Locate the cell with the specified text and output its (X, Y) center coordinate. 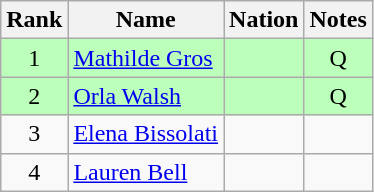
Rank (34, 20)
Name (146, 20)
Lauren Bell (146, 172)
Orla Walsh (146, 96)
4 (34, 172)
Mathilde Gros (146, 58)
2 (34, 96)
Elena Bissolati (146, 134)
1 (34, 58)
3 (34, 134)
Nation (264, 20)
Notes (338, 20)
